Locate the cell with the specified text and output its (X, Y) center coordinate. 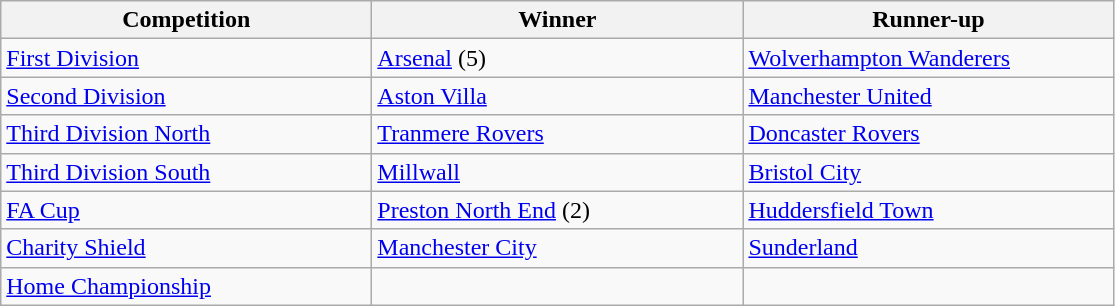
Preston North End (2) (558, 210)
Home Championship (186, 286)
FA Cup (186, 210)
Wolverhampton Wanderers (928, 58)
Tranmere Rovers (558, 134)
Second Division (186, 96)
Manchester United (928, 96)
Competition (186, 20)
Manchester City (558, 248)
Sunderland (928, 248)
Charity Shield (186, 248)
Runner-up (928, 20)
Winner (558, 20)
Arsenal (5) (558, 58)
Bristol City (928, 172)
Third Division South (186, 172)
Doncaster Rovers (928, 134)
Huddersfield Town (928, 210)
First Division (186, 58)
Aston Villa (558, 96)
Third Division North (186, 134)
Millwall (558, 172)
